Identify which cell holds the provided text, then report its [X, Y] central coordinate. 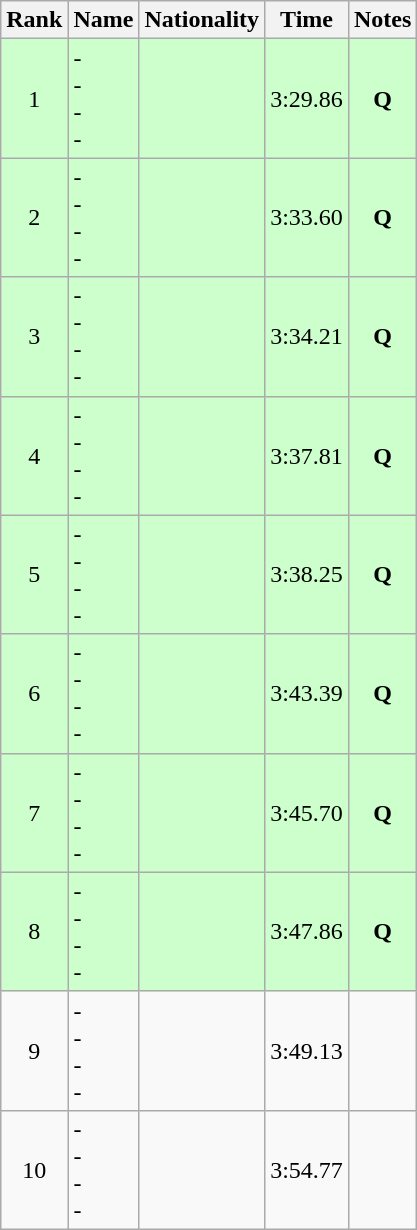
Time [307, 20]
7 [34, 812]
3:29.86 [307, 98]
1 [34, 98]
3:45.70 [307, 812]
6 [34, 694]
3 [34, 336]
4 [34, 456]
9 [34, 1050]
3:47.86 [307, 932]
3:37.81 [307, 456]
5 [34, 574]
3:38.25 [307, 574]
3:43.39 [307, 694]
Nationality [202, 20]
Notes [382, 20]
2 [34, 218]
Rank [34, 20]
3:34.21 [307, 336]
10 [34, 1170]
3:54.77 [307, 1170]
Name [104, 20]
3:49.13 [307, 1050]
3:33.60 [307, 218]
8 [34, 932]
